Output the (x, y) coordinate of the center of the cell containing the given text.  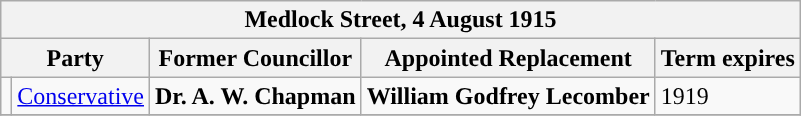
Appointed Replacement (508, 58)
Party (76, 58)
Medlock Street, 4 August 1915 (401, 20)
Former Councillor (256, 58)
Conservative (81, 96)
Term expires (728, 58)
1919 (728, 96)
Dr. A. W. Chapman (256, 96)
William Godfrey Lecomber (508, 96)
